From the cell containing the given text, extract its center point as [X, Y] coordinate. 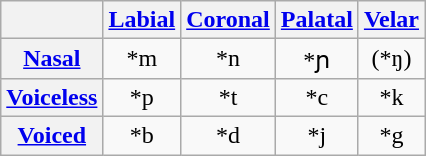
*g [391, 135]
Labial [142, 20]
*b [142, 135]
*c [316, 97]
*ɲ [316, 59]
Voiceless [52, 97]
*n [228, 59]
Palatal [316, 20]
Velar [391, 20]
Voiced [52, 135]
*t [228, 97]
*p [142, 97]
*m [142, 59]
Nasal [52, 59]
*d [228, 135]
Coronal [228, 20]
*k [391, 97]
*j [316, 135]
(*ŋ) [391, 59]
